Identify which cell holds the provided text, then report its (x, y) central coordinate. 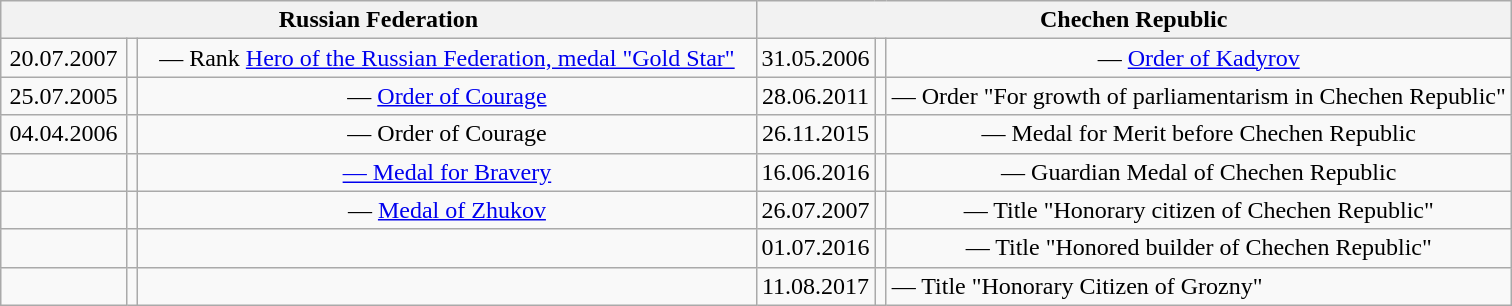
31.05.2006 (816, 58)
04.04.2006 (64, 134)
11.08.2017 (816, 286)
— Order of Kadyrov (1198, 58)
01.07.2016 (816, 248)
25.07.2005 (64, 96)
16.06.2016 (816, 172)
— Title "Honorary citizen of Chechen Republic" (1198, 210)
— Title "Honored builder of Chechen Republic" (1198, 248)
— Medal of Zhukov (447, 210)
— Rank Hero of the Russian Federation, medal "Gold Star" (447, 58)
— Order "For growth of parliamentarism in Chechen Republic" (1198, 96)
— Title "Honorary Citizen of Grozny" (1198, 286)
Russian Federation (378, 20)
— Medal for Bravery (447, 172)
28.06.2011 (816, 96)
Chechen Republic (1134, 20)
— Medal for Merit before Chechen Republic (1198, 134)
— Guardian Medal of Chechen Republic (1198, 172)
20.07.2007 (64, 58)
26.11.2015 (816, 134)
26.07.2007 (816, 210)
